Extract the (x, y) coordinate from the center of the cell holding the provided text.  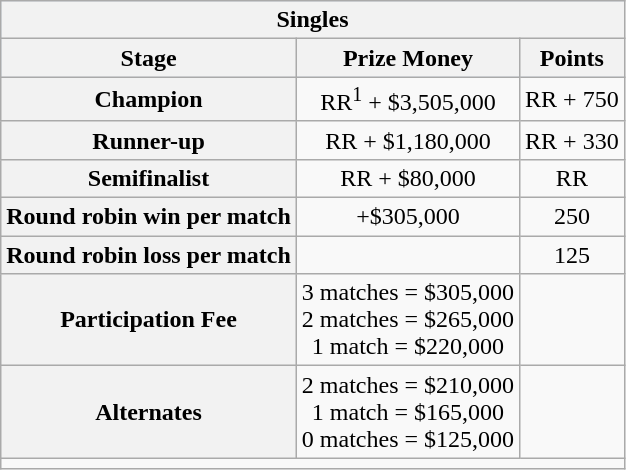
3 matches = $305,0002 matches = $265,0001 match = $220,000 (408, 320)
RR (572, 178)
RR + $1,180,000 (408, 140)
Runner-up (149, 140)
Points (572, 58)
+$305,000 (408, 217)
Round robin win per match (149, 217)
RR + $80,000 (408, 178)
Stage (149, 58)
Alternates (149, 412)
125 (572, 255)
Champion (149, 100)
Participation Fee (149, 320)
Singles (312, 20)
Semifinalist (149, 178)
Round robin loss per match (149, 255)
RR1 + $3,505,000 (408, 100)
RR + 330 (572, 140)
250 (572, 217)
2 matches = $210,0001 match = $165,0000 matches = $125,000 (408, 412)
Prize Money (408, 58)
RR + 750 (572, 100)
